Locate the cell with the specified text and output its (x, y) center coordinate. 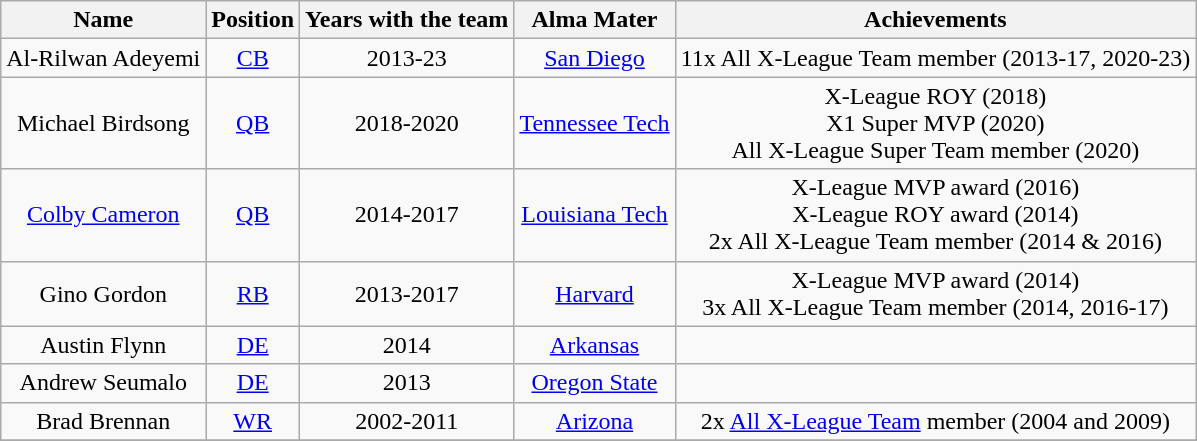
X-League ROY (2018)X1 Super MVP (2020)All X-League Super Team member (2020) (936, 123)
Oregon State (594, 383)
CB (253, 58)
WR (253, 421)
San Diego (594, 58)
Years with the team (407, 20)
Arizona (594, 421)
2014-2017 (407, 215)
Gino Gordon (104, 294)
2013-2017 (407, 294)
Andrew Seumalo (104, 383)
Louisiana Tech (594, 215)
Alma Mater (594, 20)
Name (104, 20)
X-League MVP award (2016)X-League ROY award (2014)2x All X-League Team member (2014 & 2016) (936, 215)
11x All X-League Team member (2013-17, 2020-23) (936, 58)
2014 (407, 345)
Achievements (936, 20)
2013-23 (407, 58)
Austin Flynn (104, 345)
2018-2020 (407, 123)
Tennessee Tech (594, 123)
Colby Cameron (104, 215)
Position (253, 20)
Brad Brennan (104, 421)
Harvard (594, 294)
2x All X-League Team member (2004 and 2009) (936, 421)
Arkansas (594, 345)
2013 (407, 383)
X-League MVP award (2014)3x All X-League Team member (2014, 2016-17) (936, 294)
Al-Rilwan Adeyemi (104, 58)
Michael Birdsong (104, 123)
RB (253, 294)
2002-2011 (407, 421)
